Provide the (x, y) coordinate of the cell's center where the given text is located.  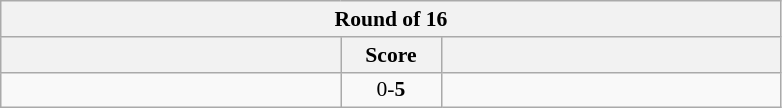
0-5 (391, 90)
Round of 16 (391, 19)
Score (391, 55)
